Search for the cell housing the specified text and yield its [x, y] center coordinate. 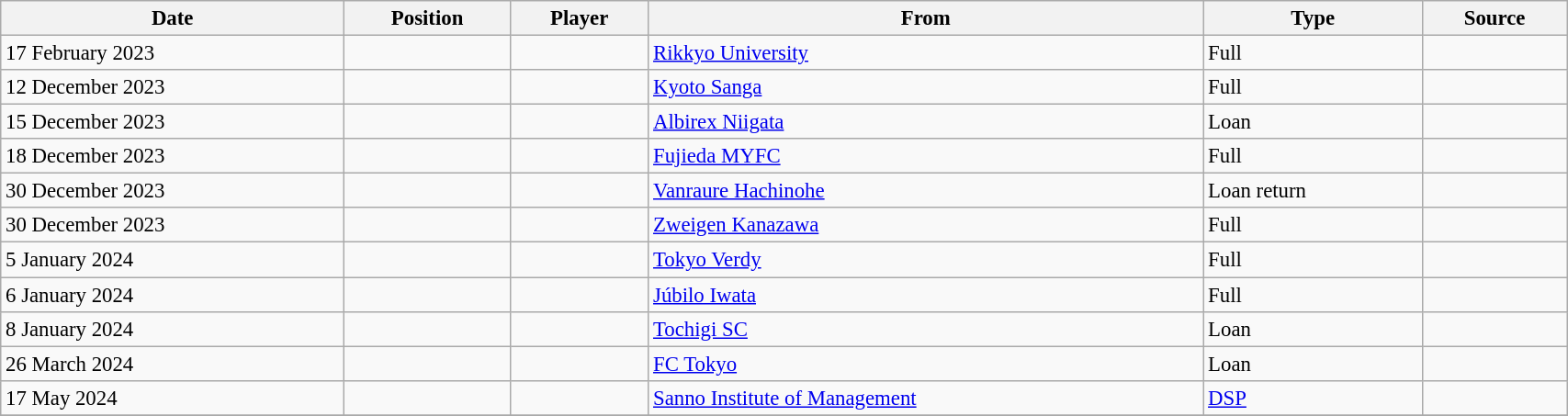
17 May 2024 [173, 398]
From [926, 18]
12 December 2023 [173, 87]
Kyoto Sanga [926, 87]
Player [580, 18]
Albirex Niigata [926, 122]
6 January 2024 [173, 295]
Sanno Institute of Management [926, 398]
18 December 2023 [173, 156]
Type [1314, 18]
Tochigi SC [926, 329]
Date [173, 18]
FC Tokyo [926, 364]
Zweigen Kanazawa [926, 225]
Júbilo Iwata [926, 295]
Fujieda MYFC [926, 156]
15 December 2023 [173, 122]
Source [1495, 18]
Vanraure Hachinohe [926, 191]
Loan return [1314, 191]
26 March 2024 [173, 364]
8 January 2024 [173, 329]
Position [428, 18]
Rikkyo University [926, 53]
5 January 2024 [173, 260]
17 February 2023 [173, 53]
Tokyo Verdy [926, 260]
DSP [1314, 398]
